Find where the given text appears and provide that cell's center as [x, y] coordinate. 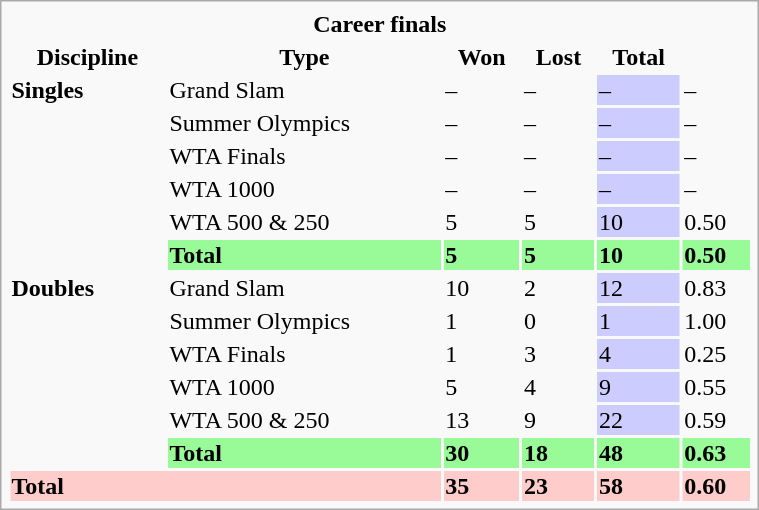
22 [638, 420]
58 [638, 486]
0 [559, 321]
30 [482, 453]
Won [482, 57]
Career finals [380, 24]
Discipline [88, 57]
48 [638, 453]
0.59 [716, 420]
0.63 [716, 453]
13 [482, 420]
0.55 [716, 387]
3 [559, 354]
0.60 [716, 486]
23 [559, 486]
Type [304, 57]
0.25 [716, 354]
Singles [88, 172]
12 [638, 288]
1.00 [716, 321]
Doubles [88, 370]
18 [559, 453]
Lost [559, 57]
2 [559, 288]
0.83 [716, 288]
35 [482, 486]
